Scan for the cell matching the given text and deliver its [x, y] coordinate at center. 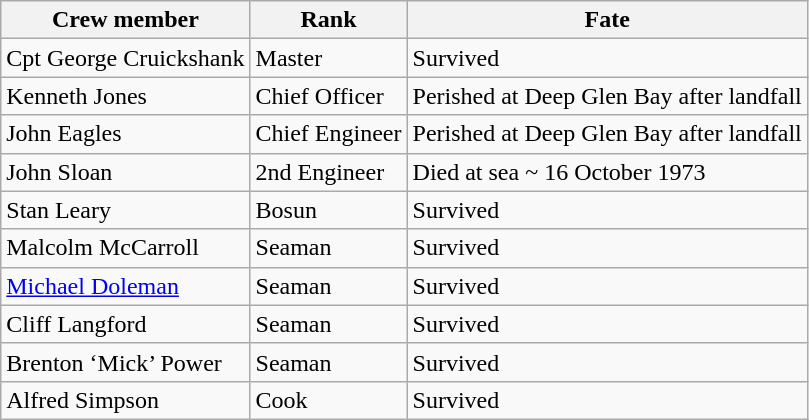
Rank [328, 20]
2nd Engineer [328, 172]
Kenneth Jones [126, 96]
Stan Leary [126, 210]
Fate [607, 20]
Crew member [126, 20]
Cook [328, 400]
Brenton ‘Mick’ Power [126, 362]
Chief Officer [328, 96]
Master [328, 58]
Bosun [328, 210]
Chief Engineer [328, 134]
Malcolm McCarroll [126, 248]
Cliff Langford [126, 324]
Alfred Simpson [126, 400]
Cpt George Cruickshank [126, 58]
John Sloan [126, 172]
John Eagles [126, 134]
Michael Doleman [126, 286]
Died at sea ~ 16 October 1973 [607, 172]
